Scan for the cell matching the given text and deliver its [X, Y] coordinate at center. 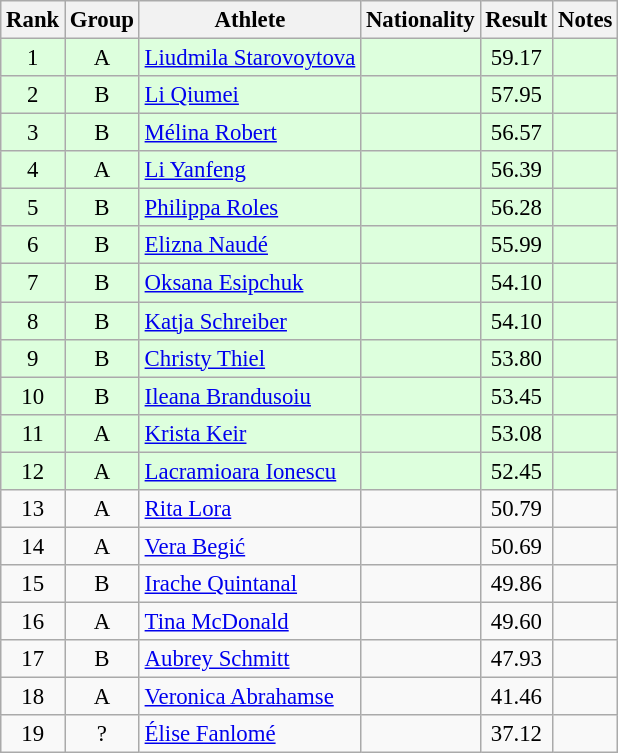
14 [33, 546]
56.57 [516, 133]
2 [33, 95]
50.69 [516, 546]
53.45 [516, 396]
52.45 [516, 471]
Rank [33, 20]
Athlete [250, 20]
Li Qiumei [250, 95]
17 [33, 659]
1 [33, 58]
16 [33, 621]
11 [33, 433]
Élise Fanlomé [250, 734]
? [102, 734]
9 [33, 358]
41.46 [516, 697]
Ileana Brandusoiu [250, 396]
Elizna Naudé [250, 245]
56.28 [516, 208]
Notes [586, 20]
Rita Lora [250, 509]
18 [33, 697]
10 [33, 396]
19 [33, 734]
56.39 [516, 170]
7 [33, 283]
8 [33, 321]
59.17 [516, 58]
3 [33, 133]
Irache Quintanal [250, 584]
Group [102, 20]
53.80 [516, 358]
Vera Begić [250, 546]
15 [33, 584]
Tina McDonald [250, 621]
53.08 [516, 433]
Nationality [420, 20]
12 [33, 471]
55.99 [516, 245]
Result [516, 20]
13 [33, 509]
Mélina Robert [250, 133]
Aubrey Schmitt [250, 659]
Philippa Roles [250, 208]
Lacramioara Ionescu [250, 471]
47.93 [516, 659]
Liudmila Starovoytova [250, 58]
49.60 [516, 621]
37.12 [516, 734]
Oksana Esipchuk [250, 283]
Veronica Abrahamse [250, 697]
50.79 [516, 509]
5 [33, 208]
4 [33, 170]
Krista Keir [250, 433]
57.95 [516, 95]
Katja Schreiber [250, 321]
49.86 [516, 584]
6 [33, 245]
Christy Thiel [250, 358]
Li Yanfeng [250, 170]
